Provide the [X, Y] coordinate of the cell's center where the given text is located.  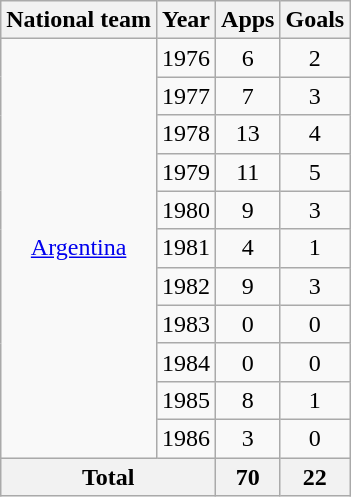
13 [248, 134]
1984 [186, 362]
Argentina [79, 248]
1978 [186, 134]
6 [248, 58]
Year [186, 20]
5 [315, 172]
1980 [186, 210]
1982 [186, 286]
70 [248, 477]
Apps [248, 20]
1979 [186, 172]
1985 [186, 400]
1977 [186, 96]
National team [79, 20]
1986 [186, 438]
1981 [186, 248]
7 [248, 96]
22 [315, 477]
11 [248, 172]
1976 [186, 58]
8 [248, 400]
1983 [186, 324]
Total [108, 477]
2 [315, 58]
Goals [315, 20]
